Pinpoint the cell where the given text exists, returning its [X, Y] midpoint coordinate. 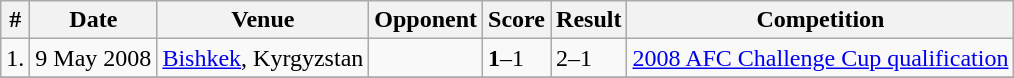
1. [16, 58]
9 May 2008 [94, 58]
Opponent [426, 20]
1–1 [517, 58]
2–1 [589, 58]
Result [589, 20]
# [16, 20]
2008 AFC Challenge Cup qualification [820, 58]
Score [517, 20]
Venue [263, 20]
Date [94, 20]
Bishkek, Kyrgyzstan [263, 58]
Competition [820, 20]
